From the cell containing the given text, extract its center point as (X, Y) coordinate. 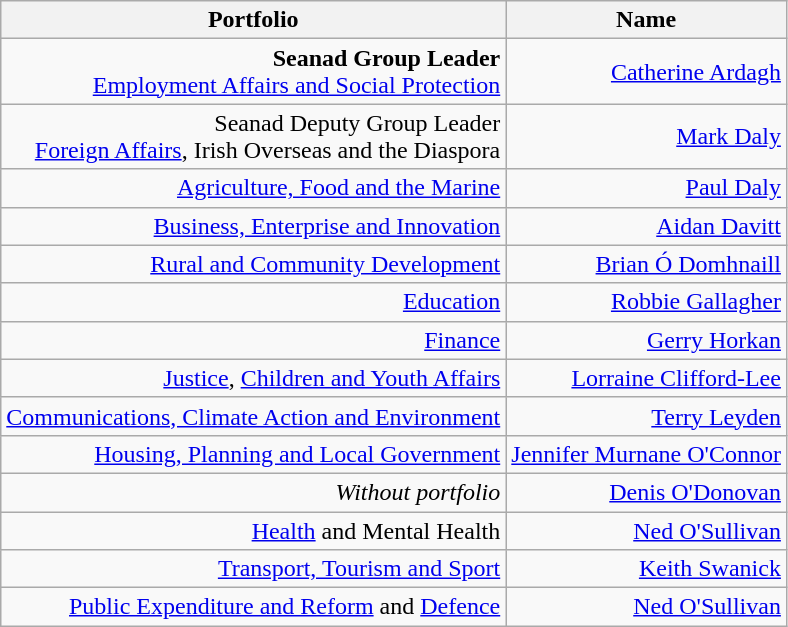
Business, Enterprise and Innovation (254, 226)
Catherine Ardagh (646, 72)
Brian Ó Domhnaill (646, 264)
Lorraine Clifford-Lee (646, 378)
Communications, Climate Action and Environment (254, 416)
Finance (254, 340)
Agriculture, Food and the Marine (254, 188)
Denis O'Donovan (646, 492)
Rural and Community Development (254, 264)
Education (254, 302)
Transport, Tourism and Sport (254, 569)
Name (646, 20)
Health and Mental Health (254, 531)
Gerry Horkan (646, 340)
Without portfolio (254, 492)
Seanad Deputy Group Leader Foreign Affairs, Irish Overseas and the Diaspora (254, 136)
Seanad Group LeaderEmployment Affairs and Social Protection (254, 72)
Housing, Planning and Local Government (254, 454)
Mark Daly (646, 136)
Justice, Children and Youth Affairs (254, 378)
Paul Daly (646, 188)
Jennifer Murnane O'Connor (646, 454)
Public Expenditure and Reform and Defence (254, 607)
Portfolio (254, 20)
Aidan Davitt (646, 226)
Keith Swanick (646, 569)
Terry Leyden (646, 416)
Robbie Gallagher (646, 302)
